From the cell containing the given text, extract its center point as [X, Y] coordinate. 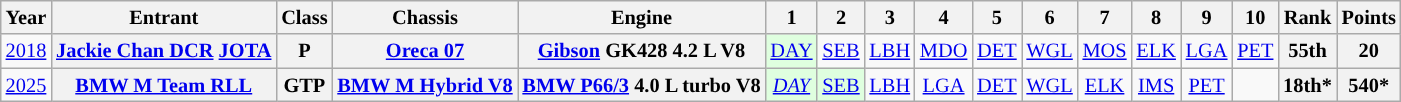
55th [1307, 51]
IMS [1156, 85]
P [304, 51]
BMW M Hybrid V8 [424, 85]
5 [996, 17]
Chassis [424, 17]
Points [1369, 17]
2025 [26, 85]
9 [1207, 17]
Year [26, 17]
8 [1156, 17]
3 [890, 17]
MDO [944, 51]
GTP [304, 85]
2 [840, 17]
1 [791, 17]
Gibson GK428 4.2 L V8 [642, 51]
Rank [1307, 17]
540* [1369, 85]
18th* [1307, 85]
6 [1050, 17]
Jackie Chan DCR JOTA [164, 51]
4 [944, 17]
10 [1255, 17]
Entrant [164, 17]
20 [1369, 51]
7 [1105, 17]
BMW P66/3 4.0 L turbo V8 [642, 85]
Class [304, 17]
Engine [642, 17]
2018 [26, 51]
BMW M Team RLL [164, 85]
Oreca 07 [424, 51]
MOS [1105, 51]
